Search for the cell housing the specified text and yield its (x, y) center coordinate. 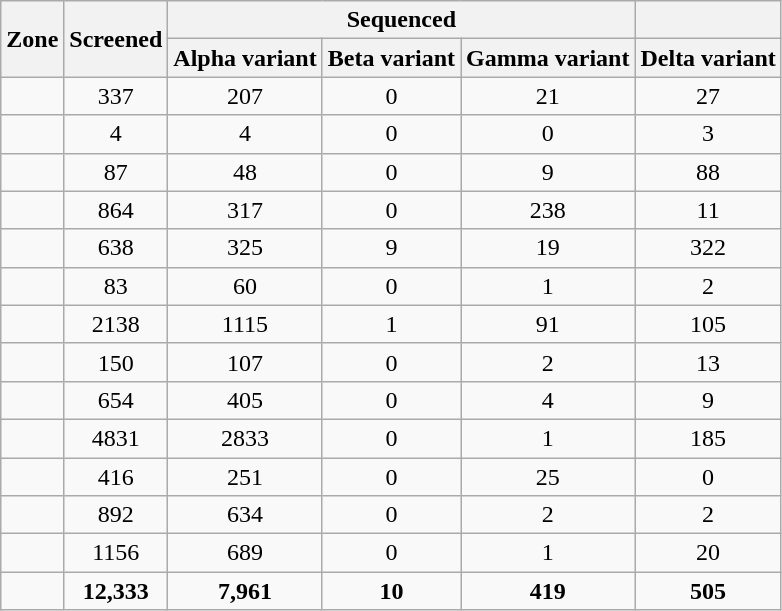
12,333 (116, 591)
505 (708, 591)
3 (708, 134)
13 (708, 362)
Beta variant (391, 58)
19 (548, 248)
405 (245, 400)
Alpha variant (245, 58)
105 (708, 324)
25 (548, 477)
Delta variant (708, 58)
185 (708, 438)
Screened (116, 39)
21 (548, 96)
638 (116, 248)
83 (116, 286)
150 (116, 362)
634 (245, 515)
27 (708, 96)
91 (548, 324)
7,961 (245, 591)
2833 (245, 438)
689 (245, 553)
416 (116, 477)
322 (708, 248)
4831 (116, 438)
20 (708, 553)
Gamma variant (548, 58)
107 (245, 362)
864 (116, 210)
87 (116, 172)
238 (548, 210)
Zone (32, 39)
1115 (245, 324)
11 (708, 210)
251 (245, 477)
48 (245, 172)
207 (245, 96)
88 (708, 172)
892 (116, 515)
10 (391, 591)
654 (116, 400)
60 (245, 286)
1156 (116, 553)
317 (245, 210)
325 (245, 248)
337 (116, 96)
419 (548, 591)
2138 (116, 324)
Sequenced (402, 20)
